Output the [x, y] coordinate of the center of the cell containing the given text.  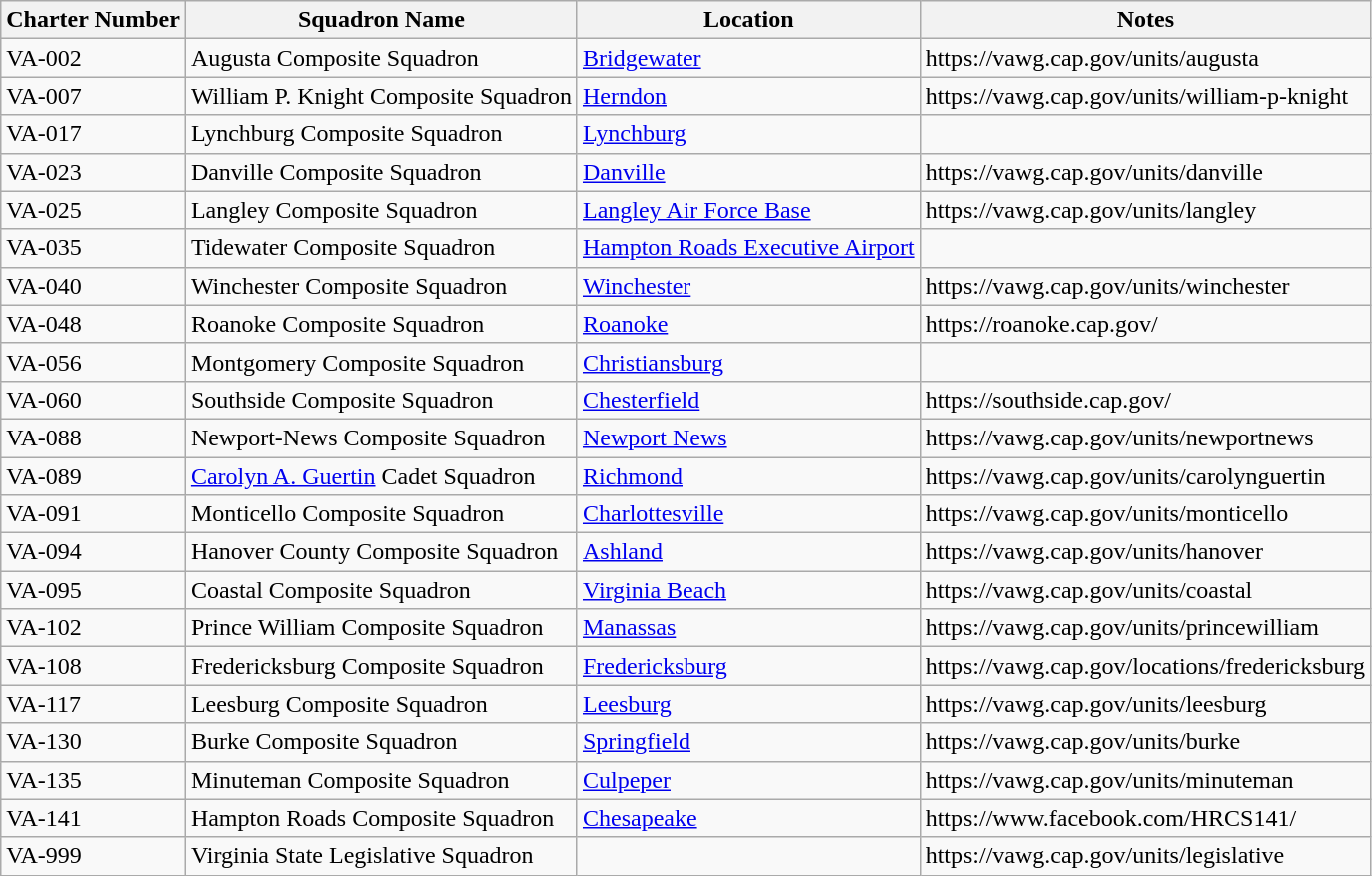
VA-017 [94, 134]
Southside Composite Squadron [381, 400]
https://vawg.cap.gov/units/monticello [1145, 514]
Chesterfield [748, 400]
VA-040 [94, 286]
https://vawg.cap.gov/units/coastal [1145, 590]
Location [748, 20]
Virginia State Legislative Squadron [381, 856]
VA-094 [94, 552]
Notes [1145, 20]
Langley Air Force Base [748, 210]
William P. Knight Composite Squadron [381, 96]
VA-095 [94, 590]
https://vawg.cap.gov/units/augusta [1145, 58]
https://southside.cap.gov/ [1145, 400]
https://vawg.cap.gov/locations/fredericksburg [1145, 666]
Danville Composite Squadron [381, 172]
https://vawg.cap.gov/units/hanover [1145, 552]
VA-108 [94, 666]
VA-130 [94, 742]
VA-091 [94, 514]
Culpeper [748, 780]
VA-117 [94, 704]
VA-999 [94, 856]
Fredericksburg [748, 666]
Fredericksburg Composite Squadron [381, 666]
VA-135 [94, 780]
Hanover County Composite Squadron [381, 552]
Roanoke [748, 324]
https://www.facebook.com/HRCS141/ [1145, 818]
https://vawg.cap.gov/units/winchester [1145, 286]
https://vawg.cap.gov/units/burke [1145, 742]
Manassas [748, 628]
Christiansburg [748, 362]
Bridgewater [748, 58]
Danville [748, 172]
Springfield [748, 742]
Montgomery Composite Squadron [381, 362]
VA-089 [94, 476]
https://vawg.cap.gov/units/legislative [1145, 856]
VA-035 [94, 248]
Lynchburg [748, 134]
https://vawg.cap.gov/units/danville [1145, 172]
https://vawg.cap.gov/units/newportnews [1145, 438]
https://vawg.cap.gov/units/princewilliam [1145, 628]
Richmond [748, 476]
VA-141 [94, 818]
VA-025 [94, 210]
Minuteman Composite Squadron [381, 780]
Roanoke Composite Squadron [381, 324]
https://vawg.cap.gov/units/carolynguertin [1145, 476]
Winchester Composite Squadron [381, 286]
Newport-News Composite Squadron [381, 438]
VA-023 [94, 172]
Prince William Composite Squadron [381, 628]
Lynchburg Composite Squadron [381, 134]
Squadron Name [381, 20]
Charlottesville [748, 514]
Coastal Composite Squadron [381, 590]
Langley Composite Squadron [381, 210]
https://vawg.cap.gov/units/minuteman [1145, 780]
VA-060 [94, 400]
Burke Composite Squadron [381, 742]
VA-048 [94, 324]
Carolyn A. Guertin Cadet Squadron [381, 476]
Augusta Composite Squadron [381, 58]
VA-056 [94, 362]
Tidewater Composite Squadron [381, 248]
VA-002 [94, 58]
Virginia Beach [748, 590]
VA-088 [94, 438]
VA-007 [94, 96]
Charter Number [94, 20]
Herndon [748, 96]
https://vawg.cap.gov/units/william-p-knight [1145, 96]
Ashland [748, 552]
https://roanoke.cap.gov/ [1145, 324]
Newport News [748, 438]
Winchester [748, 286]
Chesapeake [748, 818]
https://vawg.cap.gov/units/langley [1145, 210]
Hampton Roads Composite Squadron [381, 818]
Monticello Composite Squadron [381, 514]
Leesburg Composite Squadron [381, 704]
https://vawg.cap.gov/units/leesburg [1145, 704]
Leesburg [748, 704]
VA-102 [94, 628]
Hampton Roads Executive Airport [748, 248]
